Return (x, y) of the center of cell containing provided text 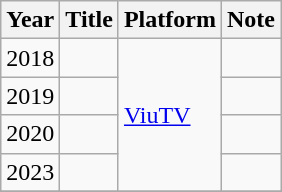
2018 (30, 58)
Platform (170, 20)
Year (30, 20)
Note (250, 20)
2019 (30, 96)
Title (90, 20)
2020 (30, 134)
ViuTV (170, 115)
2023 (30, 172)
